For the text-containing cell, return its midpoint in [X, Y] coordinate format. 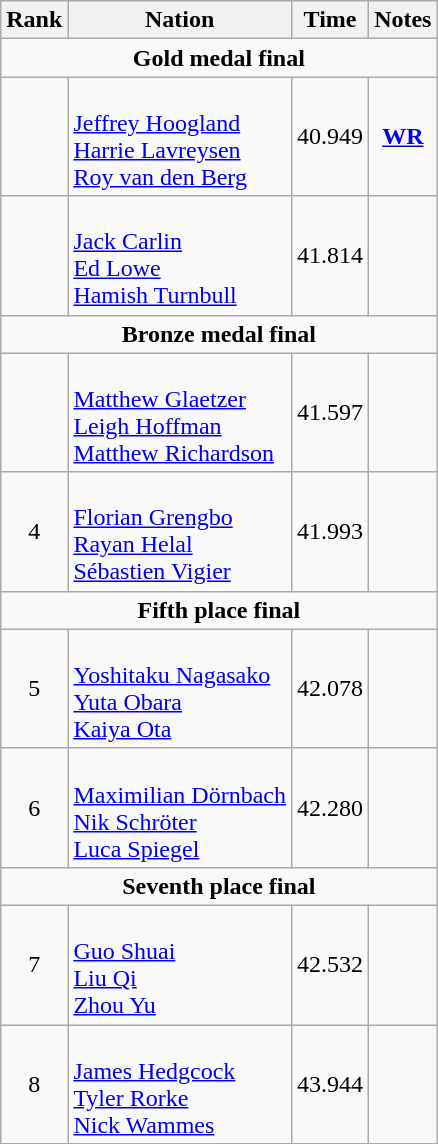
7 [34, 964]
Jack CarlinEd LoweHamish Turnbull [180, 256]
41.597 [330, 412]
James HedgcockTyler RorkeNick Wammes [180, 1084]
Matthew GlaetzerLeigh HoffmanMatthew Richardson [180, 412]
Maximilian DörnbachNik SchröterLuca Spiegel [180, 808]
WR [403, 136]
8 [34, 1084]
4 [34, 532]
42.280 [330, 808]
Seventh place final [219, 886]
Guo ShuaiLiu QiZhou Yu [180, 964]
Rank [34, 20]
43.944 [330, 1084]
Yoshitaku NagasakoYuta ObaraKaiya Ota [180, 688]
42.532 [330, 964]
Florian GrengboRayan HelalSébastien Vigier [180, 532]
5 [34, 688]
42.078 [330, 688]
Jeffrey HooglandHarrie LavreysenRoy van den Berg [180, 136]
Fifth place final [219, 610]
40.949 [330, 136]
Time [330, 20]
Gold medal final [219, 58]
41.993 [330, 532]
6 [34, 808]
Nation [180, 20]
Notes [403, 20]
Bronze medal final [219, 334]
41.814 [330, 256]
